Search for the cell housing the specified text and yield its [x, y] center coordinate. 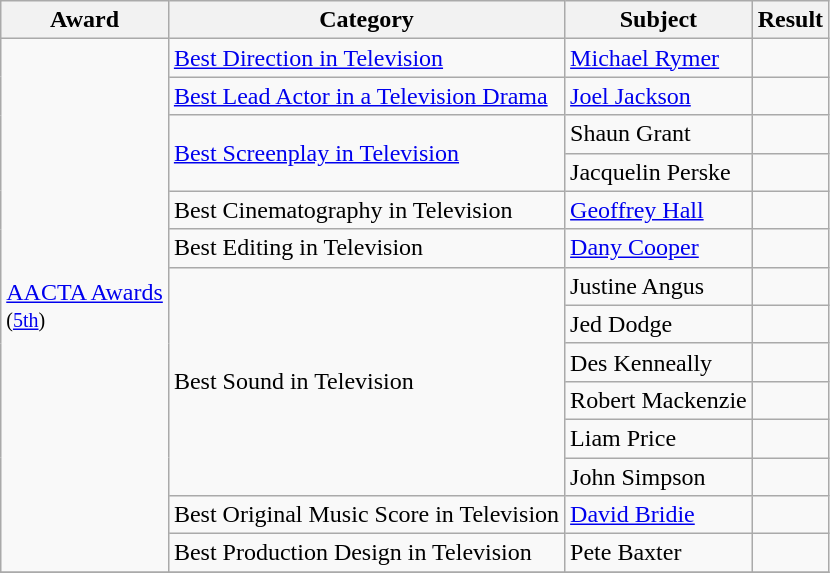
David Bridie [659, 515]
Geoffrey Hall [659, 210]
John Simpson [659, 477]
Best Direction in Television [366, 58]
Subject [659, 20]
Best Sound in Television [366, 381]
Best Screenplay in Television [366, 153]
Jed Dodge [659, 324]
Robert Mackenzie [659, 400]
Best Original Music Score in Television [366, 515]
Jacquelin Perske [659, 172]
Pete Baxter [659, 553]
Category [366, 20]
Michael Rymer [659, 58]
Liam Price [659, 438]
Des Kenneally [659, 362]
Result [790, 20]
Best Editing in Television [366, 248]
AACTA Awards(5th) [85, 306]
Shaun Grant [659, 134]
Best Lead Actor in a Television Drama [366, 96]
Joel Jackson [659, 96]
Best Production Design in Television [366, 553]
Justine Angus [659, 286]
Award [85, 20]
Best Cinematography in Television [366, 210]
Dany Cooper [659, 248]
